Detect which cell encompasses the target text, then output its [x, y] center coordinate. 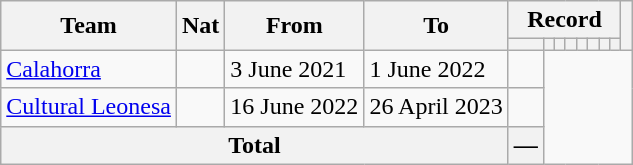
— [526, 145]
From [294, 26]
Calahorra [89, 69]
Nat [200, 26]
26 April 2023 [436, 107]
16 June 2022 [294, 107]
3 June 2021 [294, 69]
1 June 2022 [436, 69]
Record [564, 20]
To [436, 26]
Cultural Leonesa [89, 107]
Total [255, 145]
Team [89, 26]
